Pinpoint the cell where the given text exists, returning its [x, y] midpoint coordinate. 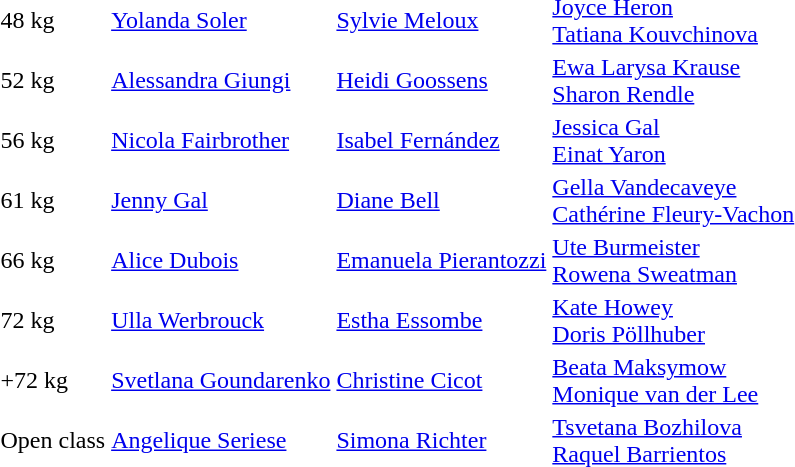
Diane Bell [442, 200]
Alice Dubois [221, 260]
Ulla Werbrouck [221, 320]
Heidi Goossens [442, 80]
Jenny Gal [221, 200]
Estha Essombe [442, 320]
Nicola Fairbrother [221, 140]
Alessandra Giungi [221, 80]
Isabel Fernández [442, 140]
Emanuela Pierantozzi [442, 260]
Svetlana Goundarenko [221, 380]
Christine Cicot [442, 380]
